Find where the given text appears and provide that cell's center as (X, Y) coordinate. 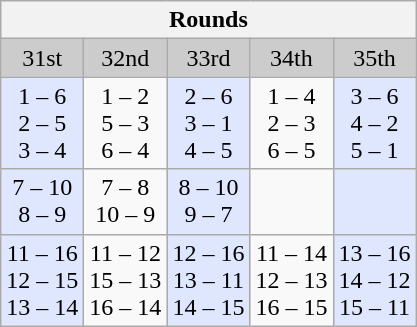
1 – 25 – 36 – 4 (126, 123)
32nd (126, 58)
7 – 810 – 9 (126, 202)
12 – 1613 – 1114 – 15 (208, 280)
2 – 63 – 14 – 5 (208, 123)
33rd (208, 58)
11 – 1215 – 1316 – 14 (126, 280)
7 – 108 – 9 (42, 202)
35th (374, 58)
8 – 109 – 7 (208, 202)
34th (292, 58)
1 – 42 – 36 – 5 (292, 123)
1 – 62 – 53 – 4 (42, 123)
Rounds (208, 20)
3 – 64 – 25 – 1 (374, 123)
11 – 1612 – 1513 – 14 (42, 280)
13 – 1614 – 1215 – 11 (374, 280)
11 – 1412 – 1316 – 15 (292, 280)
31st (42, 58)
